Return (X, Y) of the center of cell containing provided text 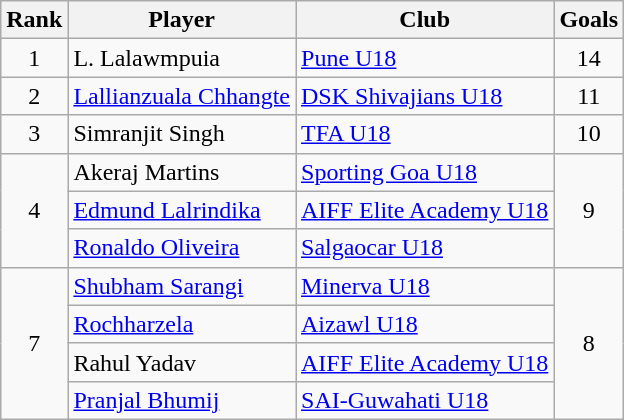
Salgaocar U18 (425, 248)
4 (34, 210)
Simranjit Singh (182, 134)
SAI-Guwahati U18 (425, 400)
11 (589, 96)
Rahul Yadav (182, 362)
Pune U18 (425, 58)
Rochharzela (182, 324)
9 (589, 210)
7 (34, 343)
L. Lalawmpuia (182, 58)
2 (34, 96)
8 (589, 343)
Minerva U18 (425, 286)
Player (182, 20)
Edmund Lalrindika (182, 210)
3 (34, 134)
Rank (34, 20)
Lallianzuala Chhangte (182, 96)
1 (34, 58)
TFA U18 (425, 134)
Aizawl U18 (425, 324)
Pranjal Bhumij (182, 400)
Goals (589, 20)
10 (589, 134)
DSK Shivajians U18 (425, 96)
Ronaldo Oliveira (182, 248)
14 (589, 58)
Club (425, 20)
Akeraj Martins (182, 172)
Sporting Goa U18 (425, 172)
Shubham Sarangi (182, 286)
